Search for the cell housing the specified text and yield its (X, Y) center coordinate. 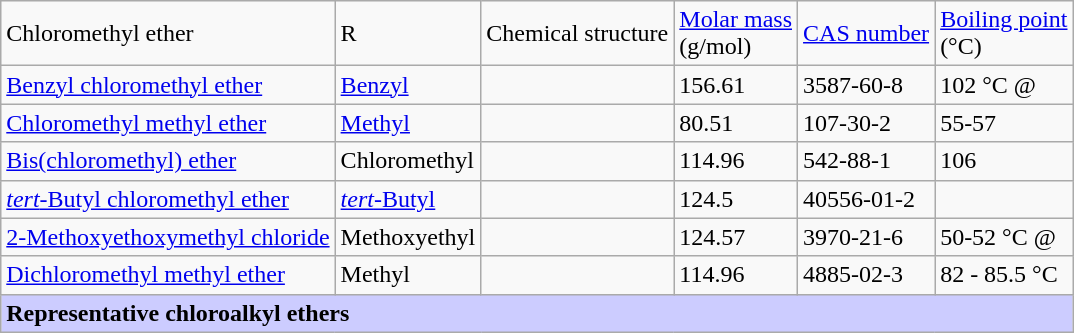
3587-60-8 (866, 85)
106 (1004, 161)
Chloromethyl (408, 161)
Molar mass(g/mol) (736, 34)
Benzyl chloromethyl ether (168, 85)
Methoxyethyl (408, 237)
Chloromethyl ether (168, 34)
Representative chloroalkyl ethers (537, 313)
2-Methoxyethoxymethyl chloride (168, 237)
Bis(chloromethyl) ether (168, 161)
Dichloromethyl methyl ether (168, 275)
Chloromethyl methyl ether (168, 123)
102 °C @ (1004, 85)
82 - 85.5 °C (1004, 275)
Boiling point(°C) (1004, 34)
4885-02-3 (866, 275)
Chemical structure (578, 34)
40556-01-2 (866, 199)
55-57 (1004, 123)
tert-Butyl (408, 199)
124.5 (736, 199)
50-52 °C @ (1004, 237)
3970-21-6 (866, 237)
R (408, 34)
Benzyl (408, 85)
tert-Butyl chloromethyl ether (168, 199)
156.61 (736, 85)
542-88-1 (866, 161)
107-30-2 (866, 123)
124.57 (736, 237)
80.51 (736, 123)
CAS number (866, 34)
